Locate the cell with the specified text and output its (x, y) center coordinate. 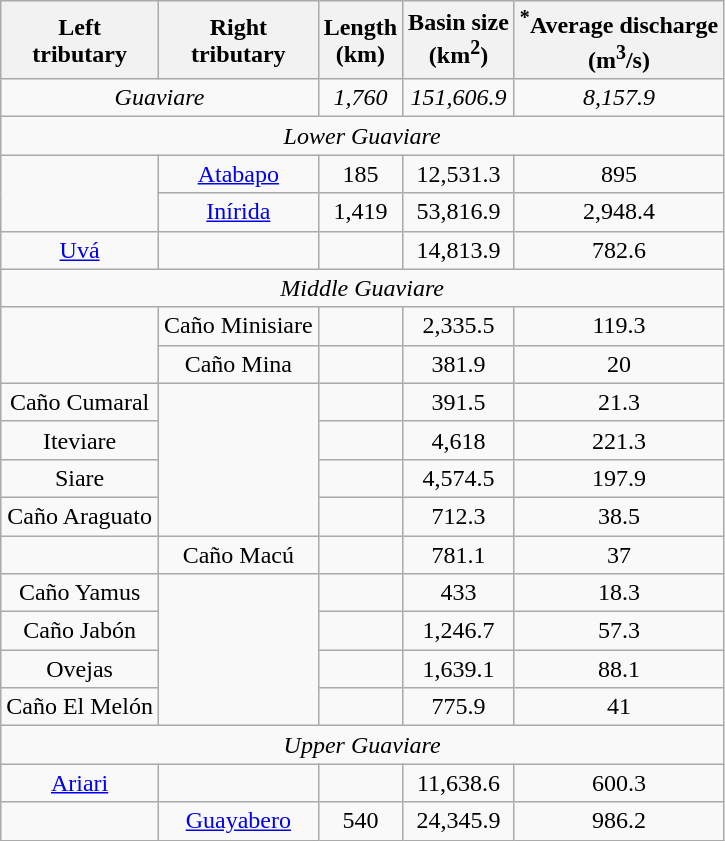
Ariari (80, 783)
88.1 (618, 669)
Righttributary (238, 40)
2,335.5 (459, 326)
185 (360, 174)
781.1 (459, 555)
119.3 (618, 326)
*Average discharge(m3/s) (618, 40)
391.5 (459, 402)
20 (618, 364)
1,760 (360, 98)
197.9 (618, 478)
18.3 (618, 593)
Guayabero (238, 821)
21.3 (618, 402)
38.5 (618, 516)
57.3 (618, 631)
41 (618, 707)
433 (459, 593)
Length(km) (360, 40)
4,618 (459, 440)
Ovejas (80, 669)
Lefttributary (80, 40)
1,246.7 (459, 631)
151,606.9 (459, 98)
221.3 (618, 440)
540 (360, 821)
14,813.9 (459, 250)
Middle Guaviare (362, 288)
712.3 (459, 516)
381.9 (459, 364)
Caño Cumaral (80, 402)
Caño Araguato (80, 516)
Siare (80, 478)
Atabapo (238, 174)
Caño Jabón (80, 631)
Caño Minisiare (238, 326)
Iteviare (80, 440)
775.9 (459, 707)
Basin size(km2) (459, 40)
4,574.5 (459, 478)
Upper Guaviare (362, 745)
2,948.4 (618, 212)
Caño Mina (238, 364)
Lower Guaviare (362, 136)
53,816.9 (459, 212)
8,157.9 (618, 98)
782.6 (618, 250)
11,638.6 (459, 783)
37 (618, 555)
986.2 (618, 821)
1,639.1 (459, 669)
Caño Yamus (80, 593)
Uvá (80, 250)
600.3 (618, 783)
1,419 (360, 212)
895 (618, 174)
Inírida (238, 212)
Caño El Melón (80, 707)
Caño Macú (238, 555)
24,345.9 (459, 821)
12,531.3 (459, 174)
Guaviare (160, 98)
